Capture the cell that displays the provided text and extract its [x, y] central coordinate. 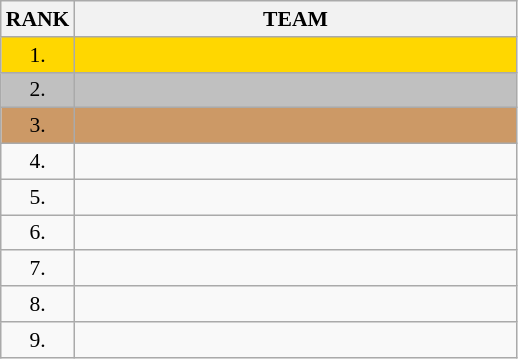
5. [38, 197]
TEAM [295, 19]
1. [38, 55]
6. [38, 233]
2. [38, 90]
RANK [38, 19]
8. [38, 304]
9. [38, 340]
7. [38, 269]
3. [38, 126]
4. [38, 162]
